Output the (x, y) coordinate of the center of the cell containing the given text.  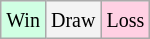
Loss (126, 20)
Win (24, 20)
Draw (72, 20)
